Pinpoint the cell where the given text exists, returning its [X, Y] midpoint coordinate. 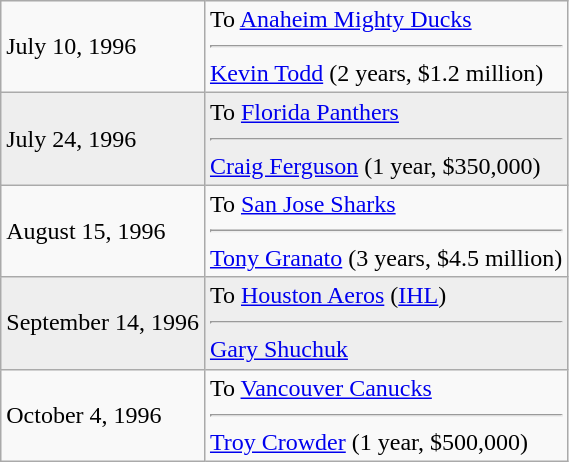
To Vancouver CanucksTroy Crowder (1 year, $500,000) [386, 415]
July 24, 1996 [103, 139]
To Florida PanthersCraig Ferguson (1 year, $350,000) [386, 139]
To Houston Aeros (IHL)Gary Shuchuk [386, 323]
August 15, 1996 [103, 231]
To San Jose SharksTony Granato (3 years, $4.5 million) [386, 231]
September 14, 1996 [103, 323]
July 10, 1996 [103, 47]
To Anaheim Mighty DucksKevin Todd (2 years, $1.2 million) [386, 47]
October 4, 1996 [103, 415]
